Provide the (X, Y) coordinate of the cell's center where the given text is located.  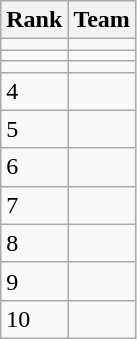
Team (102, 20)
10 (34, 319)
Rank (34, 20)
4 (34, 91)
7 (34, 205)
6 (34, 167)
8 (34, 243)
9 (34, 281)
5 (34, 129)
